Extract the [X, Y] coordinate from the center of the cell holding the provided text.  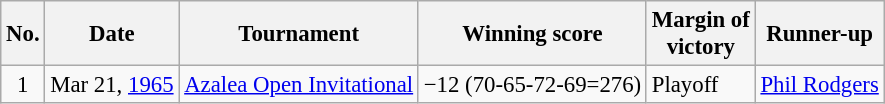
Phil Rodgers [820, 85]
1 [23, 85]
Azalea Open Invitational [299, 85]
Runner-up [820, 34]
No. [23, 34]
Mar 21, 1965 [112, 85]
−12 (70-65-72-69=276) [532, 85]
Playoff [700, 85]
Date [112, 34]
Margin ofvictory [700, 34]
Winning score [532, 34]
Tournament [299, 34]
